Determine the [X, Y] coordinate at the center of the cell enclosing the given text.  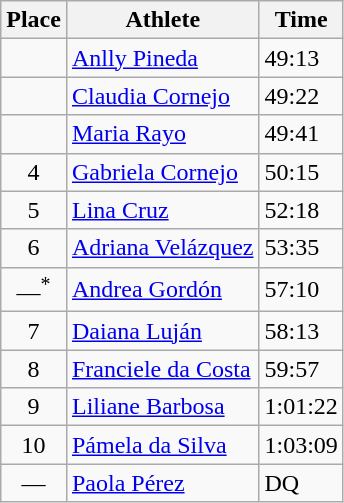
53:35 [301, 248]
Lina Cruz [162, 210]
DQ [301, 483]
1:03:09 [301, 445]
49:13 [301, 58]
49:22 [301, 96]
Liliane Barbosa [162, 407]
59:57 [301, 369]
10 [34, 445]
49:41 [301, 134]
Gabriela Cornejo [162, 172]
8 [34, 369]
Maria Rayo [162, 134]
1:01:22 [301, 407]
52:18 [301, 210]
Pámela da Silva [162, 445]
Time [301, 20]
Paola Pérez [162, 483]
9 [34, 407]
Adriana Velázquez [162, 248]
57:10 [301, 290]
Daiana Luján [162, 331]
Claudia Cornejo [162, 96]
7 [34, 331]
58:13 [301, 331]
5 [34, 210]
— [34, 483]
Andrea Gordón [162, 290]
—* [34, 290]
4 [34, 172]
Anlly Pineda [162, 58]
Franciele da Costa [162, 369]
50:15 [301, 172]
6 [34, 248]
Athlete [162, 20]
Place [34, 20]
